Locate the cell with the specified text and output its (x, y) center coordinate. 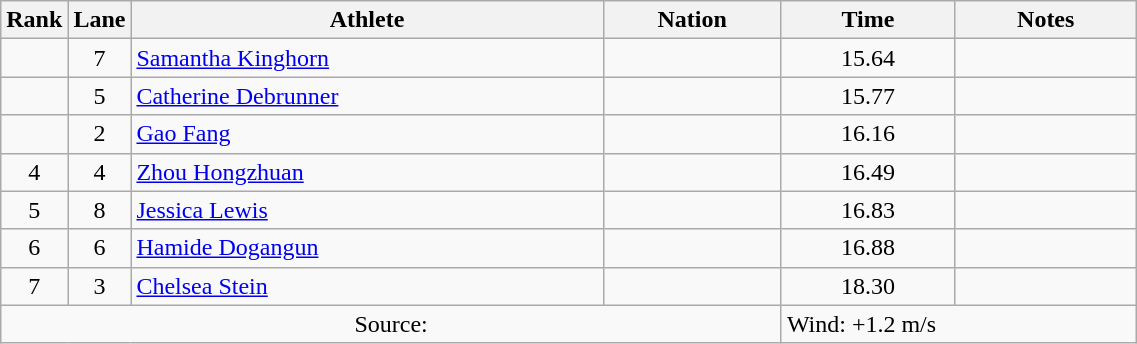
Zhou Hongzhuan (367, 172)
Athlete (367, 20)
16.83 (868, 210)
2 (100, 134)
Gao Fang (367, 134)
18.30 (868, 286)
3 (100, 286)
Time (868, 20)
16.49 (868, 172)
15.77 (868, 96)
16.16 (868, 134)
Notes (1046, 20)
Wind: +1.2 m/s (958, 324)
8 (100, 210)
Samantha Kinghorn (367, 58)
15.64 (868, 58)
Lane (100, 20)
Hamide Dogangun (367, 248)
Rank (34, 20)
Catherine Debrunner (367, 96)
Chelsea Stein (367, 286)
Source: (392, 324)
Nation (692, 20)
16.88 (868, 248)
Jessica Lewis (367, 210)
